Scan for the cell matching the given text and deliver its (x, y) coordinate at center. 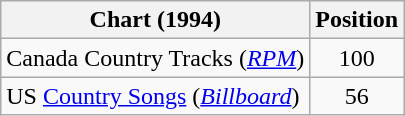
100 (357, 58)
Chart (1994) (156, 20)
Position (357, 20)
56 (357, 96)
Canada Country Tracks (RPM) (156, 58)
US Country Songs (Billboard) (156, 96)
